Determine the (x, y) coordinate at the center of the cell enclosing the given text.  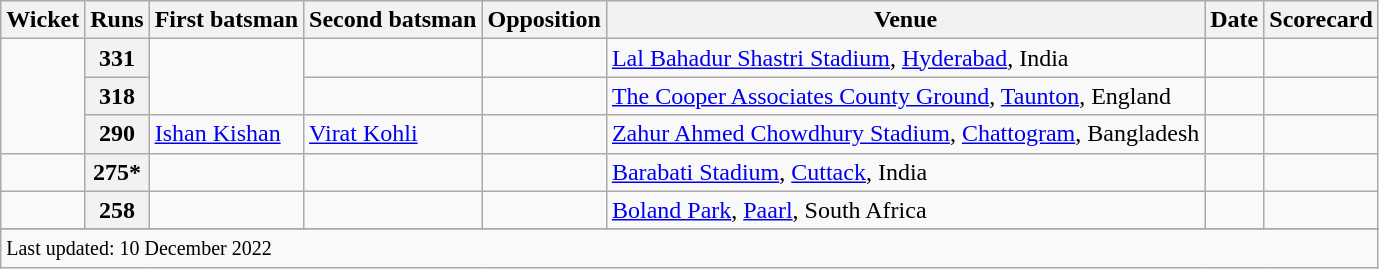
Virat Kohli (393, 134)
258 (117, 210)
Date (1234, 20)
Boland Park, Paarl, South Africa (905, 210)
Last updated: 10 December 2022 (690, 248)
Scorecard (1322, 20)
The Cooper Associates County Ground, Taunton, England (905, 96)
Runs (117, 20)
Barabati Stadium, Cuttack, India (905, 172)
Ishan Kishan (226, 134)
275* (117, 172)
318 (117, 96)
290 (117, 134)
Lal Bahadur Shastri Stadium, Hyderabad, India (905, 58)
First batsman (226, 20)
Venue (905, 20)
331 (117, 58)
Zahur Ahmed Chowdhury Stadium, Chattogram, Bangladesh (905, 134)
Opposition (544, 20)
Wicket (43, 20)
Second batsman (393, 20)
